Provide the (X, Y) coordinate of the cell's center where the given text is located.  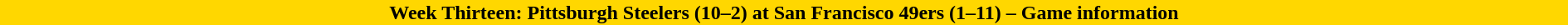
Week Thirteen: Pittsburgh Steelers (10–2) at San Francisco 49ers (1–11) – Game information (784, 12)
